Provide the [x, y] coordinate of the cell's center where the given text is located.  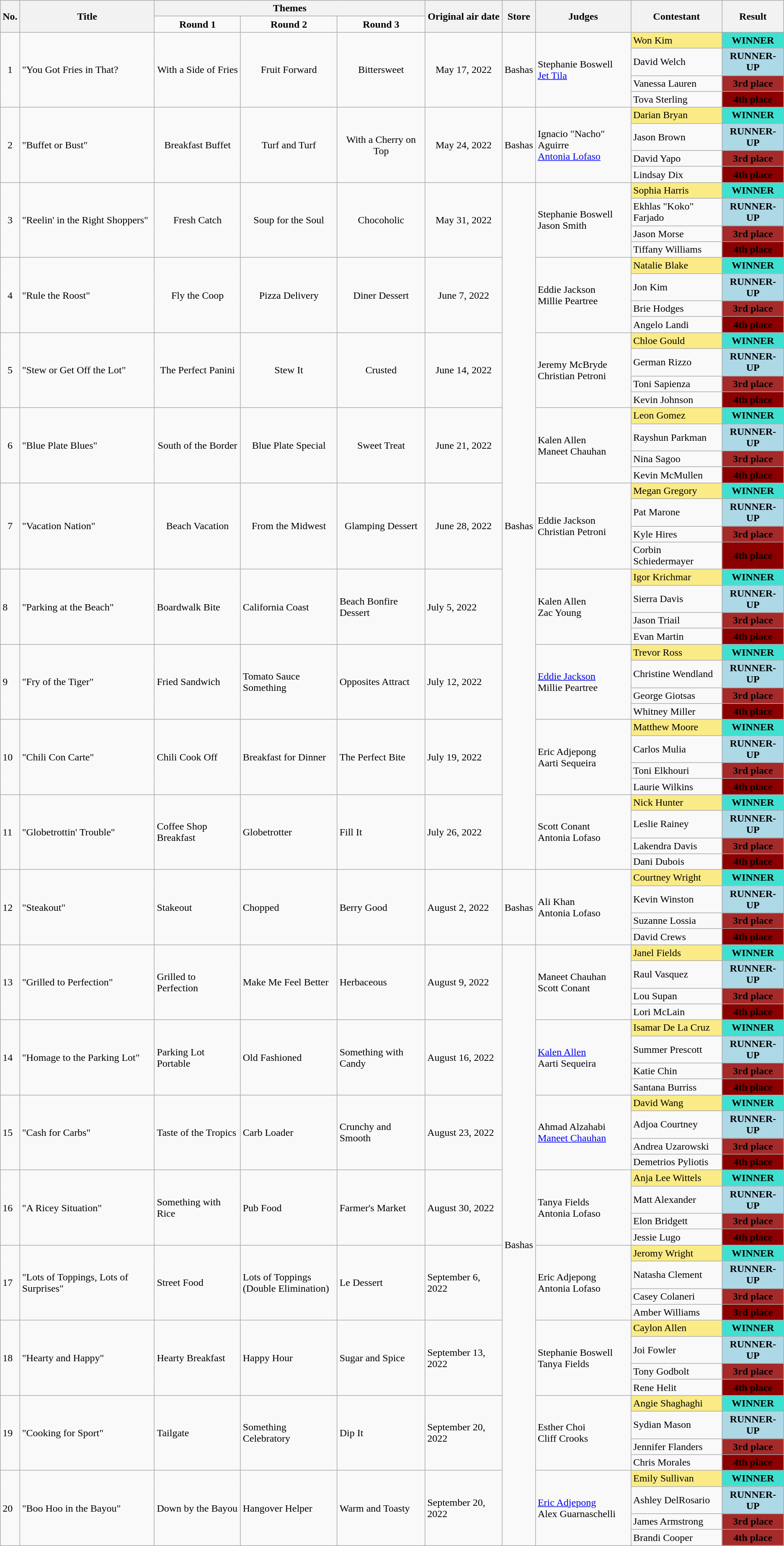
Chloe Gould [676, 341]
Rene Helit [676, 1387]
Ekhlas "Koko" Farjado [676, 212]
Tova Sterling [676, 99]
8 [10, 607]
Joi Fowler [676, 1350]
Kalen AllenZac Young [583, 607]
September 6, 2022 [464, 1283]
"Stew or Get Off the Lot" [87, 370]
David Welch [676, 62]
James Armstrong [676, 1522]
Kevin McMullen [676, 475]
Natalie Blake [676, 266]
Laurie Wilkins [676, 786]
Angie Shaghaghi [676, 1403]
Jeremy McBrydeChristian Petroni [583, 370]
Sugar and Spice [381, 1357]
15 [10, 1132]
Tanya FieldsAntonia Lofaso [583, 1207]
1 [10, 70]
Kalen AllenAarti Sequeira [583, 1057]
David Wang [676, 1103]
Eric AdjepongAlex Guarnaschelli [583, 1508]
6 [10, 445]
Eddie JacksonChristian Petroni [583, 526]
Bittersweet [381, 70]
Leslie Rainey [676, 824]
13 [10, 982]
Le Dessert [381, 1283]
Jason Morse [676, 233]
11 [10, 832]
German Rizzo [676, 362]
Blue Plate Special [289, 445]
No. [10, 16]
"Vacation Nation" [87, 526]
"Parking at the Beach" [87, 607]
Chris Morales [676, 1463]
Stephanie BoswellJason Smith [583, 220]
Tailgate [198, 1433]
Boardwalk Bite [198, 607]
August 2, 2022 [464, 907]
Fly the Coop [198, 295]
Dip It [381, 1433]
Rayshun Parkman [676, 437]
Janel Fields [676, 953]
Igor Krichmar [676, 577]
Emily Sullivan [676, 1479]
Vanessa Lauren [676, 83]
Tiffany Williams [676, 250]
Stew It [289, 370]
3 [10, 220]
"Blue Plate Blues" [87, 445]
Kyle Hires [676, 534]
"Reelin' in the Right Shoppers" [87, 220]
Beach Vacation [198, 526]
Dani Dubois [676, 862]
"Cash for Carbs" [87, 1132]
Contestant [676, 16]
4 [10, 295]
Raul Vasquez [676, 975]
Kevin Johnson [676, 400]
"You Got Fries in That? [87, 70]
Themes [290, 8]
"Globetrottin' Trouble" [87, 832]
August 9, 2022 [464, 982]
Brandi Cooper [676, 1538]
Evan Martin [676, 636]
Something with Candy [381, 1057]
Nick Hunter [676, 802]
Globetrotter [289, 832]
Round 3 [381, 24]
Fill It [381, 832]
Lou Supan [676, 996]
Matt Alexander [676, 1200]
Ashley DelRosario [676, 1500]
Farmer's Market [381, 1207]
Round 2 [289, 24]
June 7, 2022 [464, 295]
Sydian Mason [676, 1424]
"Hearty and Happy" [87, 1357]
9 [10, 682]
Ignacio "Nacho" AguirreAntonia Lofaso [583, 145]
Jon Kim [676, 287]
Pizza Delivery [289, 295]
September 13, 2022 [464, 1357]
August 30, 2022 [464, 1207]
Santana Burriss [676, 1087]
May 31, 2022 [464, 220]
Nina Sagoo [676, 459]
"Homage to the Parking Lot" [87, 1057]
Lindsay Dix [676, 174]
Darian Bryan [676, 115]
Adjoa Courtney [676, 1125]
Make Me Feel Better [289, 982]
Matthew Moore [676, 727]
Summer Prescott [676, 1049]
Grilled to Perfection [198, 982]
"Chili Con Carte" [87, 757]
Happy Hour [289, 1357]
Hearty Breakfast [198, 1357]
Jennifer Flanders [676, 1447]
14 [10, 1057]
Warm and Toasty [381, 1508]
Breakfast Buffet [198, 145]
Diner Dessert [381, 295]
Caylon Allen [676, 1328]
Tony Godbolt [676, 1371]
Toni Elkhouri [676, 770]
David Crews [676, 937]
Megan Gregory [676, 491]
18 [10, 1357]
Chocoholic [381, 220]
Street Food [198, 1283]
"Rule the Roost" [87, 295]
California Coast [289, 607]
"Buffet or Bust" [87, 145]
David Yapo [676, 158]
Jason Triail [676, 620]
Soup for the Soul [289, 220]
Parking Lot Portable [198, 1057]
August 23, 2022 [464, 1132]
Trevor Ross [676, 652]
The Perfect Panini [198, 370]
Kevin Winston [676, 899]
Lori McLain [676, 1012]
Amber Williams [676, 1312]
Elon Bridgett [676, 1221]
May 24, 2022 [464, 145]
Courtney Wright [676, 878]
Result [753, 16]
Eric AdjepongAarti Sequeira [583, 757]
Eric AdjepongAntonia Lofaso [583, 1283]
Hangover Helper [289, 1508]
With a Cherry on Top [381, 145]
Toni Sapienza [676, 384]
Stephanie BoswellJet Tila [583, 70]
Scott ConantAntonia Lofaso [583, 832]
20 [10, 1508]
Old Fashioned [289, 1057]
George Giotsas [676, 695]
Esther ChoiCliff Crooks [583, 1433]
"Steakout" [87, 907]
June 28, 2022 [464, 526]
Tomato Sauce Something [289, 682]
July 12, 2022 [464, 682]
June 14, 2022 [464, 370]
Leon Gomez [676, 416]
Breakfast for Dinner [289, 757]
Demetrios Pyliotis [676, 1162]
Down by the Bayou [198, 1508]
Judges [583, 16]
The Perfect Bite [381, 757]
Coffee Shop Breakfast [198, 832]
South of the Border [198, 445]
May 17, 2022 [464, 70]
Carb Loader [289, 1132]
5 [10, 370]
Lakendra Davis [676, 846]
Won Kim [676, 40]
Anja Lee Wittels [676, 1178]
Ali KhanAntonia Lofaso [583, 907]
Glamping Dessert [381, 526]
"Boo Hoo in the Bayou" [87, 1508]
Whitney Miller [676, 711]
"A Ricey Situation" [87, 1207]
Sierra Davis [676, 599]
10 [10, 757]
Taste of the Tropics [198, 1132]
12 [10, 907]
Andrea Uzarowski [676, 1146]
"Grilled to Perfection" [87, 982]
"Fry of the Tiger" [87, 682]
Chili Cook Off [198, 757]
"Cooking for Sport" [87, 1433]
Brie Hodges [676, 309]
"Lots of Toppings, Lots of Surprises" [87, 1283]
Pat Marone [676, 512]
2 [10, 145]
16 [10, 1207]
August 16, 2022 [464, 1057]
Chopped [289, 907]
Crusted [381, 370]
Maneet ChauhanScott Conant [583, 982]
Stephanie BoswellTanya Fields [583, 1357]
Ahmad AlzahabiManeet Chauhan [583, 1132]
July 26, 2022 [464, 832]
Casey Colaneri [676, 1296]
Crunchy and Smooth [381, 1132]
Natasha Clement [676, 1275]
July 5, 2022 [464, 607]
Angelo Landi [676, 325]
Fruit Forward [289, 70]
With a Side of Fries [198, 70]
Corbin Schiedermayer [676, 556]
Original air date [464, 16]
Stakeout [198, 907]
Jason Brown [676, 137]
Christine Wendland [676, 674]
Isamar De La Cruz [676, 1028]
Something Celebratory [289, 1433]
Turf and Turf [289, 145]
Herbaceous [381, 982]
Title [87, 16]
From the Midwest [289, 526]
Jessie Lugo [676, 1237]
Beach Bonfire Dessert [381, 607]
Sophia Harris [676, 190]
Round 1 [198, 24]
Suzanne Lossia [676, 921]
Kalen AllenManeet Chauhan [583, 445]
June 21, 2022 [464, 445]
Lots of Toppings(Double Elimination) [289, 1283]
Fried Sandwich [198, 682]
Pub Food [289, 1207]
Sweet Treat [381, 445]
Berry Good [381, 907]
7 [10, 526]
Fresh Catch [198, 220]
Something with Rice [198, 1207]
Jeromy Wright [676, 1253]
Carlos Mulia [676, 749]
July 19, 2022 [464, 757]
Store [518, 16]
Opposites Attract [381, 682]
19 [10, 1433]
Katie Chin [676, 1071]
17 [10, 1283]
